Return the (x, y) coordinate for the center point of the cell that contains the specified text.  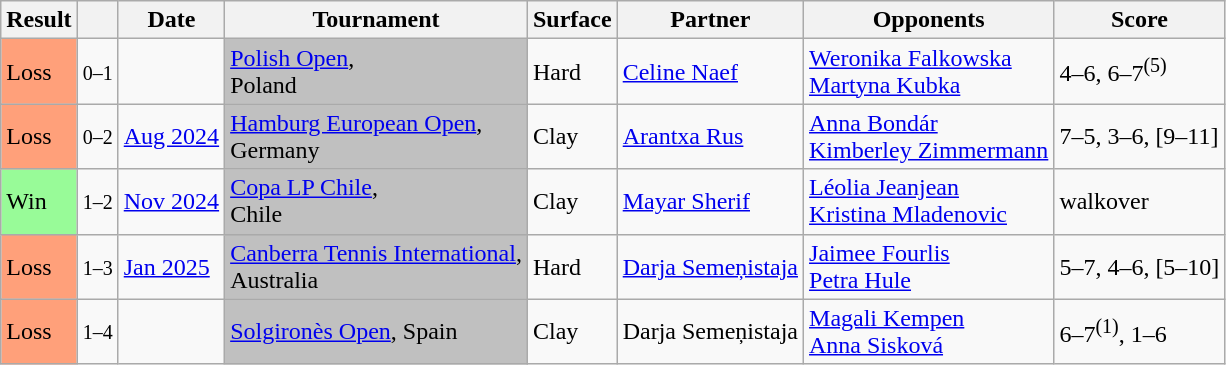
Nov 2024 (171, 202)
Celine Naef (710, 72)
5–7, 4–6, [5–10] (1140, 266)
4–6, 6–7(5) (1140, 72)
Score (1140, 20)
Canberra Tennis International, Australia (376, 266)
Opponents (929, 20)
Date (171, 20)
Polish Open, Poland (376, 72)
Copa LP Chile, Chile (376, 202)
Surface (572, 20)
walkover (1140, 202)
0–1 (98, 72)
Win (39, 202)
Léolia Jeanjean Kristina Mladenovic (929, 202)
Arantxa Rus (710, 136)
Solgironès Open, Spain (376, 332)
Mayar Sherif (710, 202)
Magali Kempen Anna Sisková (929, 332)
Aug 2024 (171, 136)
1–3 (98, 266)
0–2 (98, 136)
6–7(1), 1–6 (1140, 332)
Hamburg European Open, Germany (376, 136)
Result (39, 20)
1–2 (98, 202)
Tournament (376, 20)
Jan 2025 (171, 266)
1–4 (98, 332)
Jaimee Fourlis Petra Hule (929, 266)
7–5, 3–6, [9–11] (1140, 136)
Partner (710, 20)
Anna Bondár Kimberley Zimmermann (929, 136)
Weronika Falkowska Martyna Kubka (929, 72)
